Locate the cell with the specified text and output its (X, Y) center coordinate. 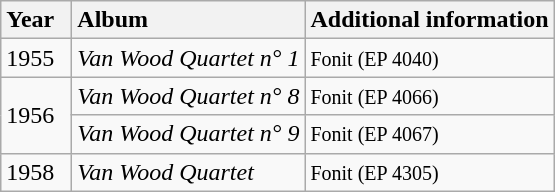
Album (188, 20)
Fonit (EP 4040) (430, 58)
1956 (36, 115)
Year (36, 20)
Van Wood Quartet n° 9 (188, 134)
1955 (36, 58)
Fonit (EP 4066) (430, 96)
Van Wood Quartet n° 8 (188, 96)
1958 (36, 172)
Additional information (430, 20)
Van Wood Quartet n° 1 (188, 58)
Van Wood Quartet (188, 172)
Fonit (EP 4067) (430, 134)
Fonit (EP 4305) (430, 172)
